Output the (x, y) coordinate of the center of the cell containing the given text.  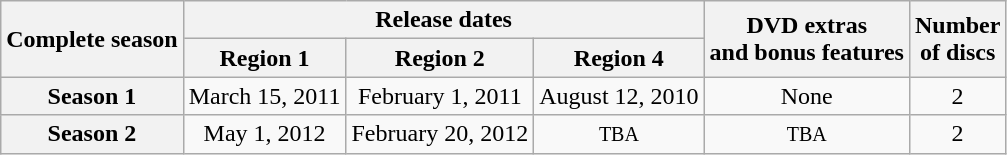
August 12, 2010 (619, 96)
Release dates (444, 20)
May 1, 2012 (264, 134)
Region 1 (264, 58)
Season 1 (92, 96)
Complete season (92, 39)
February 20, 2012 (440, 134)
None (806, 96)
Numberof discs (957, 39)
Region 2 (440, 58)
Region 4 (619, 58)
Season 2 (92, 134)
DVD extrasand bonus features (806, 39)
March 15, 2011 (264, 96)
February 1, 2011 (440, 96)
